From the cell containing the given text, extract its center point as (X, Y) coordinate. 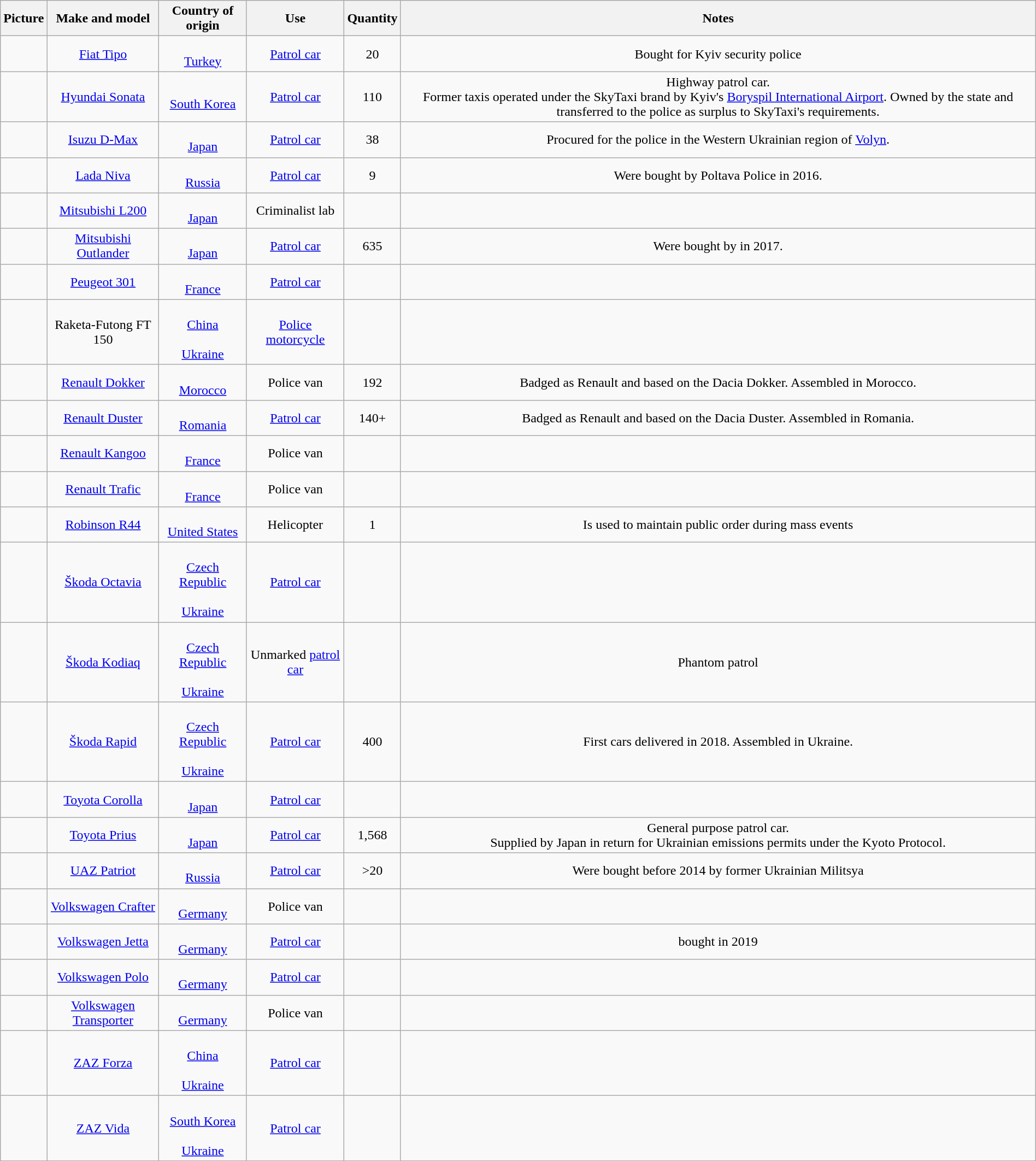
Toyota Corolla (103, 800)
635 (373, 246)
UAZ Patriot (103, 871)
bought in 2019 (718, 942)
Škoda Rapid (103, 742)
Škoda Octavia (103, 582)
140+ (373, 417)
Quantity (373, 19)
1,568 (373, 835)
Fiat Tipo (103, 54)
Badged as Renault and based on the Dacia Duster. Assembled in Romania. (718, 417)
General purpose patrol car.Supplied by Japan in return for Ukrainian emissions permits under the Kyoto Protocol. (718, 835)
Country of origin (203, 19)
South KoreaUkraine (203, 1128)
South Korea (203, 97)
Toyota Prius (103, 835)
Were bought by in 2017. (718, 246)
20 (373, 54)
Morocco (203, 382)
Renault Duster (103, 417)
Mitsubishi L200 (103, 211)
Picture (24, 19)
Volkswagen Jetta (103, 942)
Use (295, 19)
Volkswagen Transporter (103, 1013)
>20 (373, 871)
Criminalist lab (295, 211)
Bought for Kyiv security police (718, 54)
Is used to maintain public order during mass events (718, 524)
Were bought before 2014 by former Ukrainian Militsya (718, 871)
Renault Dokker (103, 382)
192 (373, 382)
400 (373, 742)
Notes (718, 19)
Helicopter (295, 524)
ZAZ Forza (103, 1063)
Mitsubishi Outlander (103, 246)
9 (373, 175)
Badged as Renault and based on the Dacia Dokker. Assembled in Morocco. (718, 382)
Turkey (203, 54)
Hyundai Sonata (103, 97)
ZAZ Vida (103, 1128)
38 (373, 140)
United States (203, 524)
Police motorcycle (295, 332)
Volkswagen Polo (103, 977)
110 (373, 97)
Volkswagen Crafter (103, 906)
Lada Niva (103, 175)
Renault Trafic (103, 488)
Renault Kangoo (103, 453)
Škoda Kodiaq (103, 662)
Phantom patrol (718, 662)
Peugeot 301 (103, 282)
First cars delivered in 2018. Assembled in Ukraine. (718, 742)
Were bought by Poltava Police in 2016. (718, 175)
Make and model (103, 19)
Unmarked patrol car (295, 662)
1 (373, 524)
Raketa-Futong FT 150 (103, 332)
Romania (203, 417)
Procured for the police in the Western Ukrainian region of Volyn. (718, 140)
Robinson R44 (103, 524)
Isuzu D-Max (103, 140)
